Determine the (x, y) coordinate at the center of the cell enclosing the given text.  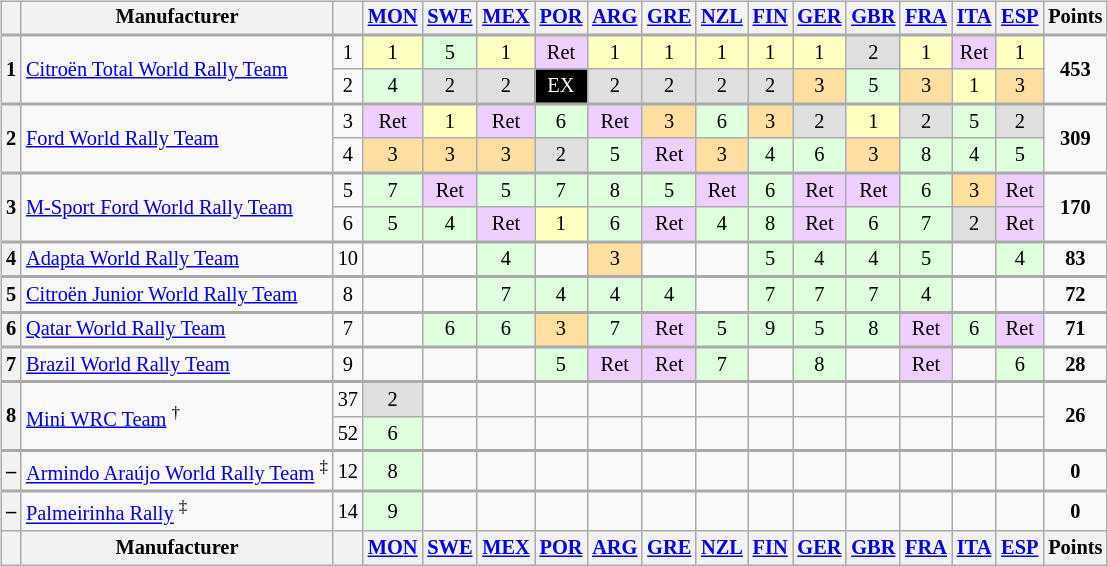
26 (1075, 416)
EX (562, 86)
Palmeirinha Rally ‡ (177, 511)
14 (348, 511)
83 (1075, 258)
72 (1075, 294)
Armindo Araújo World Rally Team ‡ (177, 471)
12 (348, 471)
M-Sport Ford World Rally Team (177, 208)
Citroën Total World Rally Team (177, 70)
170 (1075, 208)
Ford World Rally Team (177, 138)
28 (1075, 364)
453 (1075, 70)
52 (348, 434)
Qatar World Rally Team (177, 330)
Mini WRC Team † (177, 416)
Adapta World Rally Team (177, 258)
71 (1075, 330)
309 (1075, 138)
Citroën Junior World Rally Team (177, 294)
10 (348, 258)
37 (348, 399)
Brazil World Rally Team (177, 364)
